Scan for the cell matching the given text and deliver its (x, y) coordinate at center. 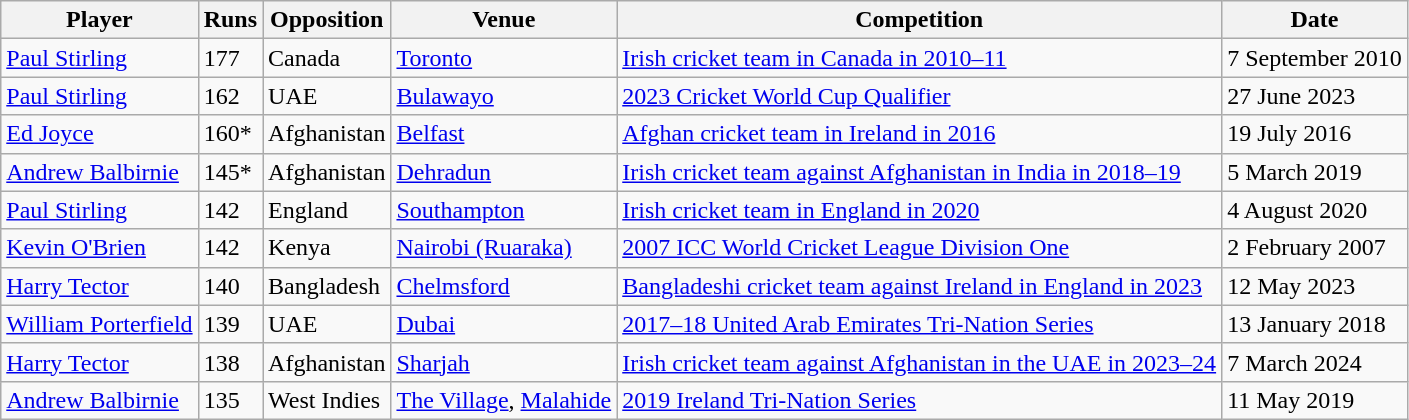
138 (230, 362)
2007 ICC World Cricket League Division One (920, 248)
177 (230, 58)
160* (230, 134)
Irish cricket team against Afghanistan in the UAE in 2023–24 (920, 362)
England (327, 210)
Irish cricket team in Canada in 2010–11 (920, 58)
Bangladesh (327, 286)
William Porterfield (100, 324)
Irish cricket team against Afghanistan in India in 2018–19 (920, 172)
Irish cricket team in England in 2020 (920, 210)
2023 Cricket World Cup Qualifier (920, 96)
5 March 2019 (1315, 172)
Belfast (504, 134)
Date (1315, 20)
Kenya (327, 248)
West Indies (327, 400)
Sharjah (504, 362)
4 August 2020 (1315, 210)
135 (230, 400)
Southampton (504, 210)
The Village, Malahide (504, 400)
Kevin O'Brien (100, 248)
145* (230, 172)
Ed Joyce (100, 134)
Canada (327, 58)
2 February 2007 (1315, 248)
Runs (230, 20)
Bulawayo (504, 96)
Competition (920, 20)
Chelmsford (504, 286)
13 January 2018 (1315, 324)
Opposition (327, 20)
12 May 2023 (1315, 286)
140 (230, 286)
7 March 2024 (1315, 362)
Nairobi (Ruaraka) (504, 248)
19 July 2016 (1315, 134)
2017–18 United Arab Emirates Tri-Nation Series (920, 324)
Toronto (504, 58)
Dehradun (504, 172)
7 September 2010 (1315, 58)
Venue (504, 20)
162 (230, 96)
Dubai (504, 324)
Player (100, 20)
27 June 2023 (1315, 96)
2019 Ireland Tri-Nation Series (920, 400)
11 May 2019 (1315, 400)
139 (230, 324)
Afghan cricket team in Ireland in 2016 (920, 134)
Bangladeshi cricket team against Ireland in England in 2023 (920, 286)
